Scan for the cell matching the given text and deliver its [X, Y] coordinate at center. 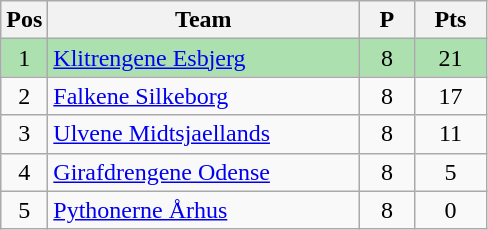
Falkene Silkeborg [204, 96]
Girafdrengene Odense [204, 172]
Ulvene Midtsjaellands [204, 134]
1 [24, 58]
P [387, 20]
11 [450, 134]
2 [24, 96]
4 [24, 172]
17 [450, 96]
3 [24, 134]
0 [450, 210]
Klitrengene Esbjerg [204, 58]
21 [450, 58]
Pts [450, 20]
Pythonerne Århus [204, 210]
Pos [24, 20]
Team [204, 20]
